Scan for the cell matching the given text and deliver its (X, Y) coordinate at center. 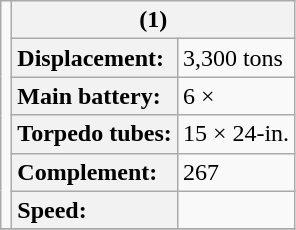
Displacement: (95, 58)
Speed: (95, 210)
Main battery: (95, 96)
15 × 24‑in. (236, 134)
Complement: (95, 172)
(1) (154, 20)
Torpedo tubes: (95, 134)
267 (236, 172)
6 × (236, 96)
3,300 tons (236, 58)
